Locate the cell with the specified text and output its [X, Y] center coordinate. 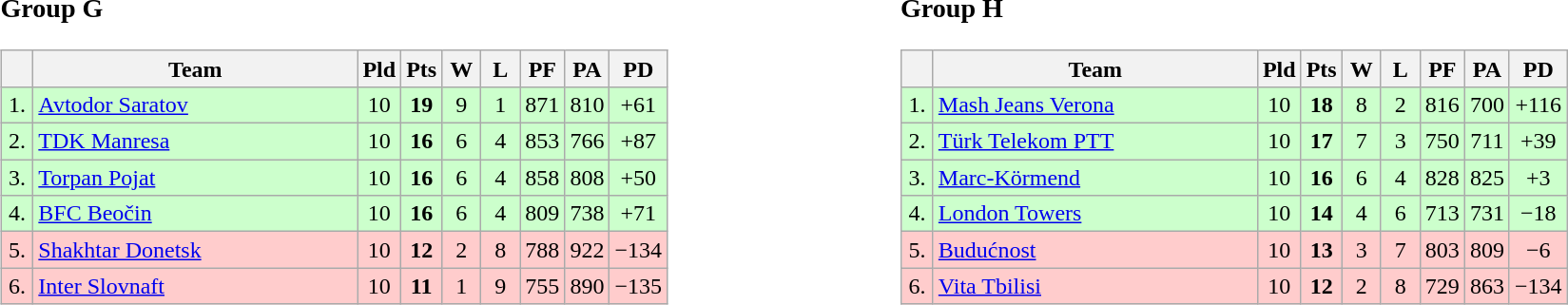
+3 [1539, 178]
Avtodor Saratov [196, 105]
825 [1487, 178]
BFC Beočin [196, 214]
London Towers [1095, 214]
Shakhtar Donetsk [196, 250]
750 [1442, 142]
11 [422, 286]
Vita Tbilisi [1095, 286]
803 [1442, 250]
TDK Manresa [196, 142]
871 [542, 105]
828 [1442, 178]
700 [1487, 105]
711 [1487, 142]
−18 [1539, 214]
Inter Slovnaft [196, 286]
853 [542, 142]
738 [588, 214]
Mash Jeans Verona [1095, 105]
+116 [1539, 105]
729 [1442, 286]
922 [588, 250]
+87 [639, 142]
890 [588, 286]
−6 [1539, 250]
808 [588, 178]
14 [1322, 214]
788 [542, 250]
863 [1487, 286]
810 [588, 105]
+39 [1539, 142]
Türk Telekom PTT [1095, 142]
19 [422, 105]
816 [1442, 105]
755 [542, 286]
713 [1442, 214]
Marc-Körmend [1095, 178]
17 [1322, 142]
+61 [639, 105]
Torpan Pojat [196, 178]
+50 [639, 178]
766 [588, 142]
−135 [639, 286]
731 [1487, 214]
Budućnost [1095, 250]
13 [1322, 250]
+71 [639, 214]
18 [1322, 105]
858 [542, 178]
